Identify which cell holds the provided text, then report its [x, y] central coordinate. 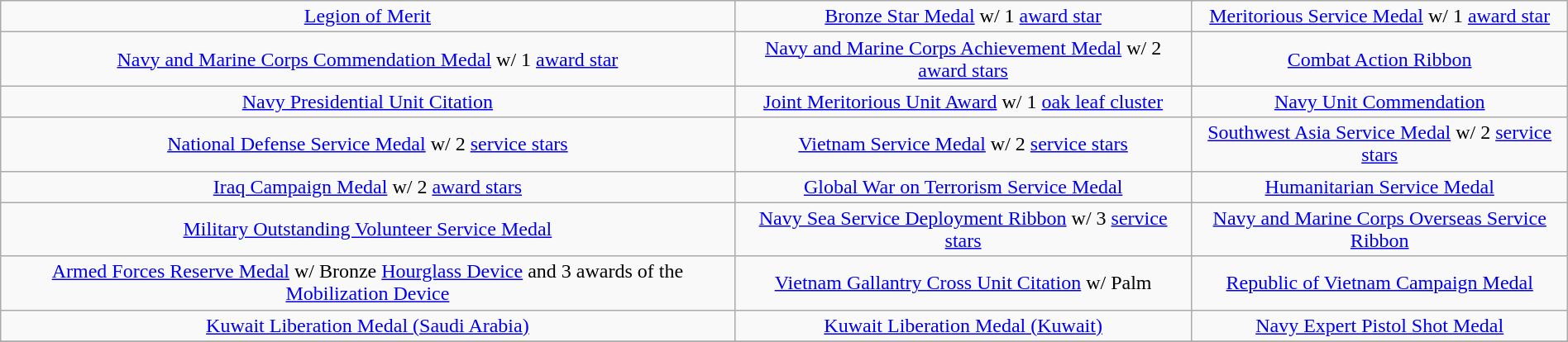
Republic of Vietnam Campaign Medal [1379, 283]
Kuwait Liberation Medal (Saudi Arabia) [367, 325]
Kuwait Liberation Medal (Kuwait) [963, 325]
Humanitarian Service Medal [1379, 187]
Navy Expert Pistol Shot Medal [1379, 325]
Navy and Marine Corps Achievement Medal w/ 2 award stars [963, 59]
Meritorious Service Medal w/ 1 award star [1379, 17]
Navy Sea Service Deployment Ribbon w/ 3 service stars [963, 230]
National Defense Service Medal w/ 2 service stars [367, 144]
Bronze Star Medal w/ 1 award star [963, 17]
Navy Unit Commendation [1379, 102]
Navy and Marine Corps Overseas Service Ribbon [1379, 230]
Armed Forces Reserve Medal w/ Bronze Hourglass Device and 3 awards of the Mobilization Device [367, 283]
Iraq Campaign Medal w/ 2 award stars [367, 187]
Global War on Terrorism Service Medal [963, 187]
Navy and Marine Corps Commendation Medal w/ 1 award star [367, 59]
Vietnam Service Medal w/ 2 service stars [963, 144]
Vietnam Gallantry Cross Unit Citation w/ Palm [963, 283]
Navy Presidential Unit Citation [367, 102]
Combat Action Ribbon [1379, 59]
Legion of Merit [367, 17]
Southwest Asia Service Medal w/ 2 service stars [1379, 144]
Joint Meritorious Unit Award w/ 1 oak leaf cluster [963, 102]
Military Outstanding Volunteer Service Medal [367, 230]
